From the cell containing the given text, extract its center point as (x, y) coordinate. 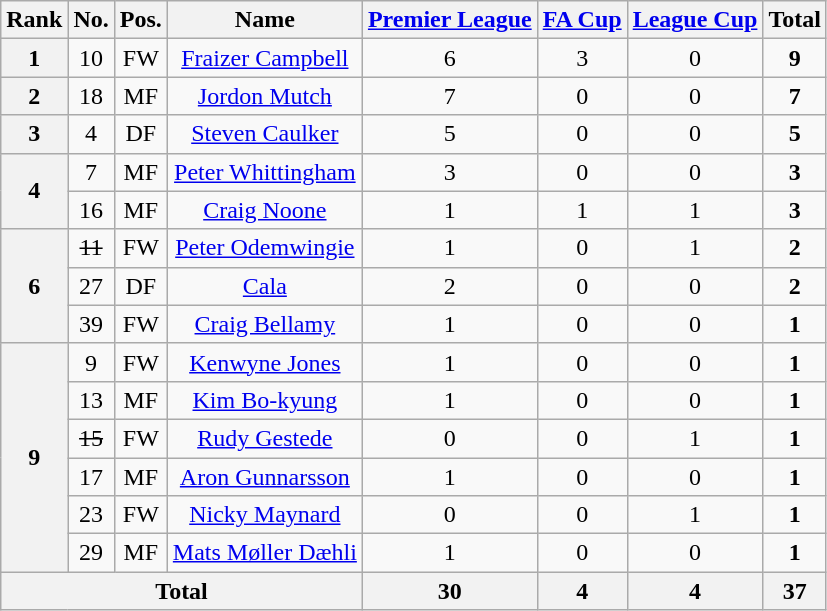
Kenwyne Jones (264, 362)
Peter Odemwingie (264, 248)
No. (91, 20)
27 (91, 286)
League Cup (695, 20)
17 (91, 477)
Cala (264, 286)
Rank (34, 20)
Premier League (450, 20)
10 (91, 58)
16 (91, 210)
Rudy Gestede (264, 438)
39 (91, 324)
15 (91, 438)
Pos. (140, 20)
30 (450, 591)
Peter Whittingham (264, 172)
Craig Noone (264, 210)
Craig Bellamy (264, 324)
Name (264, 20)
37 (795, 591)
11 (91, 248)
29 (91, 553)
Nicky Maynard (264, 515)
Aron Gunnarsson (264, 477)
23 (91, 515)
Fraizer Campbell (264, 58)
18 (91, 96)
13 (91, 400)
Kim Bo-kyung (264, 400)
FA Cup (582, 20)
Jordon Mutch (264, 96)
Mats Møller Dæhli (264, 553)
Steven Caulker (264, 134)
